Scan for the cell matching the given text and deliver its (x, y) coordinate at center. 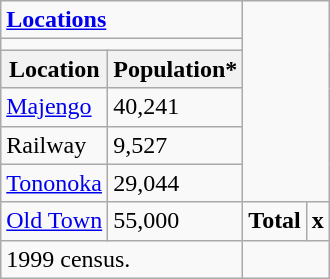
40,241 (176, 107)
Old Town (54, 221)
29,044 (176, 183)
Location (54, 69)
55,000 (176, 221)
Majengo (54, 107)
9,527 (176, 145)
1999 census. (122, 259)
Tononoka (54, 183)
Population* (176, 69)
x (318, 221)
Total (275, 221)
Locations (122, 20)
Railway (54, 145)
